For the text-containing cell, return its midpoint in (X, Y) coordinate format. 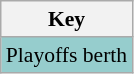
Playoffs berth (66, 55)
Key (66, 19)
